Pinpoint the cell where the given text exists, returning its (x, y) midpoint coordinate. 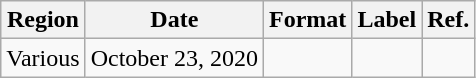
Various (43, 58)
Format (308, 20)
October 23, 2020 (174, 58)
Date (174, 20)
Label (387, 20)
Ref. (448, 20)
Region (43, 20)
